Return (x, y) of the center of cell containing provided text 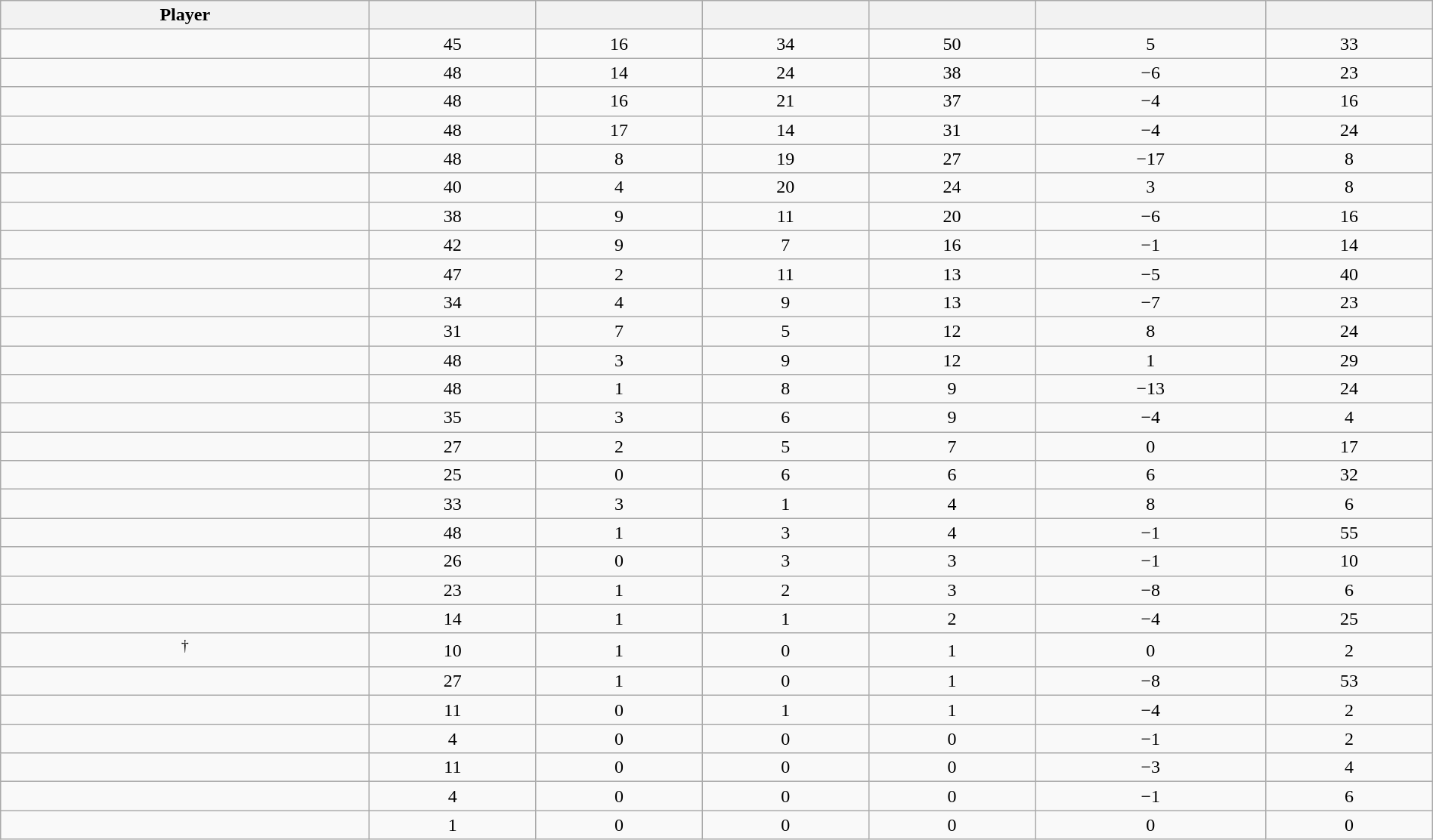
−13 (1150, 389)
42 (453, 245)
35 (453, 418)
−5 (1150, 273)
53 (1349, 681)
−17 (1150, 159)
21 (785, 101)
Player (185, 15)
55 (1349, 533)
† (185, 650)
−7 (1150, 302)
37 (952, 101)
32 (1349, 475)
29 (1349, 360)
45 (453, 44)
47 (453, 273)
50 (952, 44)
−3 (1150, 767)
19 (785, 159)
26 (453, 561)
